From the cell containing the given text, extract its center point as [X, Y] coordinate. 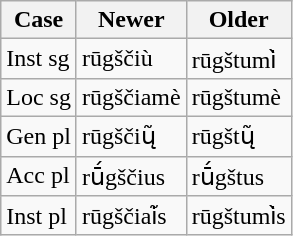
Gen pl [39, 136]
rūgštumı̇̀ [238, 59]
rūgščiù [131, 59]
Loc sg [39, 97]
Inst pl [39, 216]
rūgščiamè [131, 97]
rū́gščius [131, 176]
Case [39, 20]
rūgštumı̇̀s [238, 216]
Newer [131, 20]
Older [238, 20]
rūgščiaı̇̃s [131, 216]
Acc pl [39, 176]
rūgštų̃ [238, 136]
rūgštumè [238, 97]
rūgščių̃ [131, 136]
Inst sg [39, 59]
rū́gštus [238, 176]
